Extract the [X, Y] coordinate from the center of the cell holding the provided text.  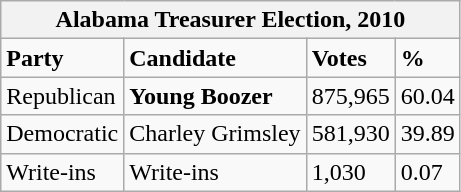
Democratic [62, 134]
875,965 [350, 96]
581,930 [350, 134]
Party [62, 58]
39.89 [428, 134]
Charley Grimsley [215, 134]
1,030 [350, 172]
Young Boozer [215, 96]
0.07 [428, 172]
60.04 [428, 96]
% [428, 58]
Alabama Treasurer Election, 2010 [230, 20]
Republican [62, 96]
Candidate [215, 58]
Votes [350, 58]
